Output the (x, y) coordinate of the center of the cell containing the given text.  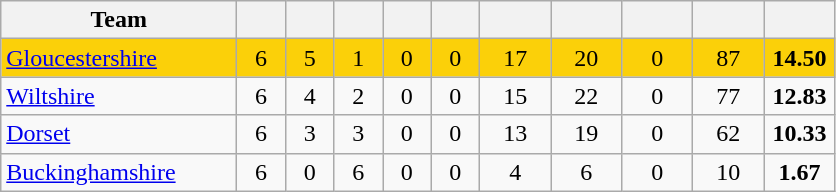
15 (516, 96)
5 (310, 58)
22 (586, 96)
87 (728, 58)
77 (728, 96)
20 (586, 58)
12.83 (800, 96)
10.33 (800, 134)
Dorset (119, 134)
Team (119, 20)
1.67 (800, 172)
13 (516, 134)
1 (358, 58)
Wiltshire (119, 96)
Buckinghamshire (119, 172)
14.50 (800, 58)
Gloucestershire (119, 58)
2 (358, 96)
62 (728, 134)
19 (586, 134)
10 (728, 172)
17 (516, 58)
